Determine the (x, y) coordinate at the center of the cell enclosing the given text.  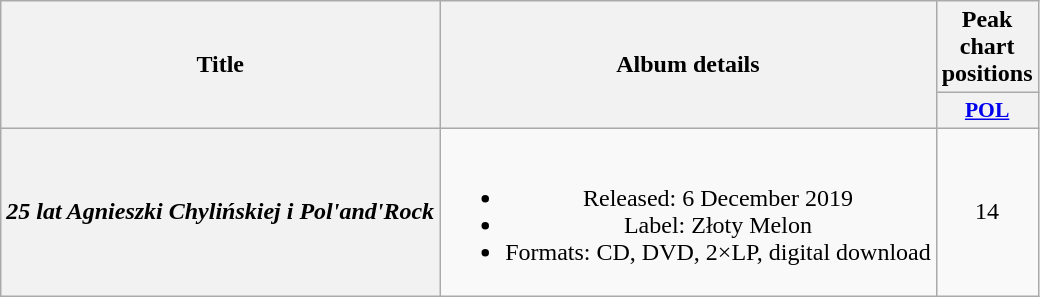
25 lat Agnieszki Chylińskiej i Pol'and'Rock (220, 212)
Title (220, 65)
Album details (688, 65)
14 (987, 212)
Peak chart positions (987, 47)
Released: 6 December 2019Label: Złoty MelonFormats: CD, DVD, 2×LP, digital download (688, 212)
POL (987, 111)
